Provide the (x, y) coordinate of the cell's center where the given text is located.  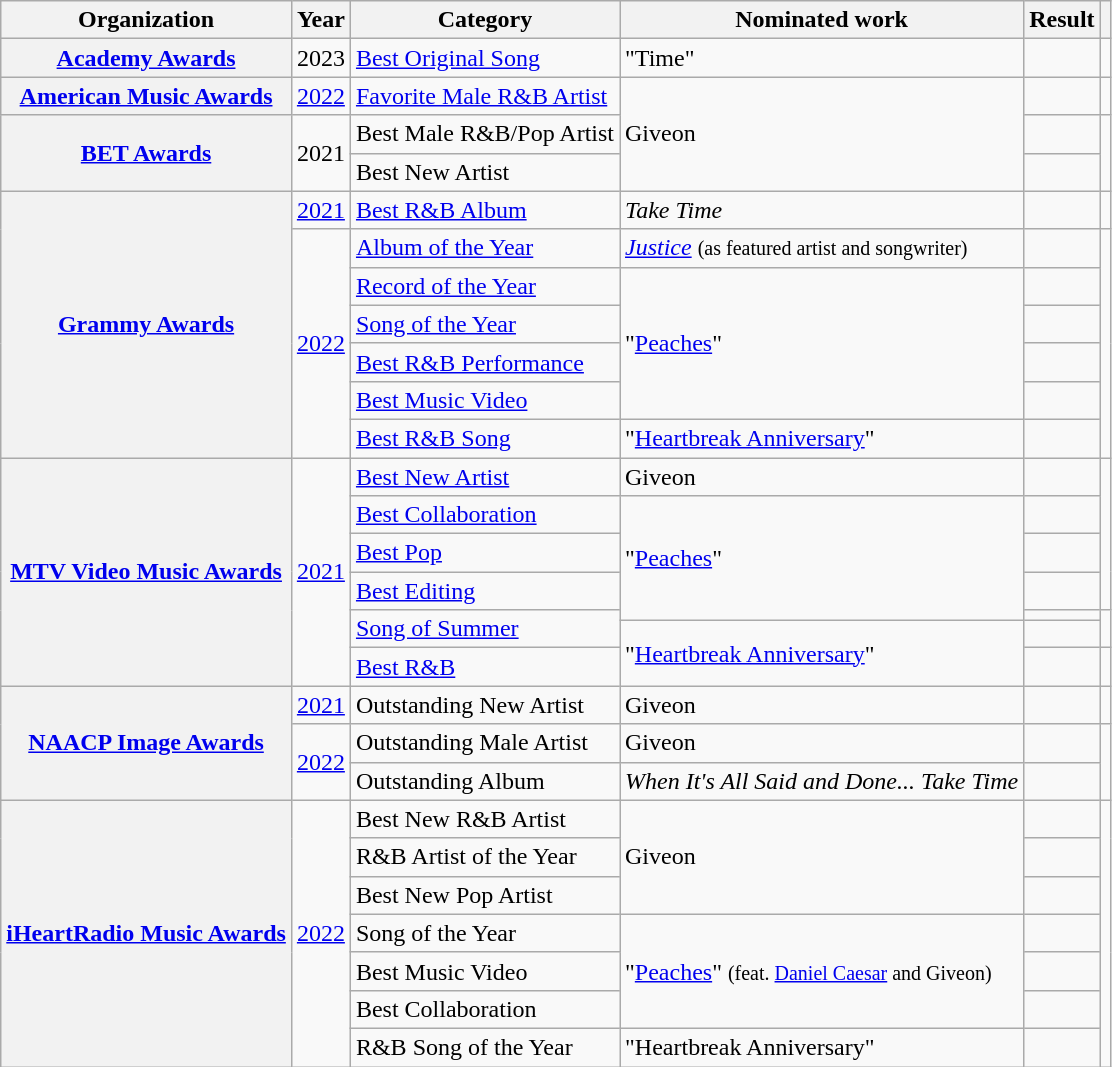
Best Male R&B/Pop Artist (484, 134)
Record of the Year (484, 286)
Best Pop (484, 553)
Best Editing (484, 591)
American Music Awards (146, 96)
Year (320, 20)
Best Original Song (484, 58)
Take Time (822, 210)
Justice (as featured artist and songwriter) (822, 248)
Best New Pop Artist (484, 895)
Academy Awards (146, 58)
2023 (320, 58)
BET Awards (146, 153)
iHeartRadio Music Awards (146, 933)
Organization (146, 20)
"Time" (822, 58)
MTV Video Music Awards (146, 572)
Best R&B Performance (484, 362)
Best R&B (484, 667)
R&B Song of the Year (484, 1047)
Best R&B Album (484, 210)
Nominated work (822, 20)
R&B Artist of the Year (484, 857)
NAACP Image Awards (146, 743)
Best New R&B Artist (484, 819)
Category (484, 20)
Outstanding New Artist (484, 705)
Song of Summer (484, 629)
Grammy Awards (146, 324)
Album of the Year (484, 248)
When It's All Said and Done... Take Time (822, 781)
Outstanding Album (484, 781)
"Peaches" (feat. Daniel Caesar and Giveon) (822, 971)
Best R&B Song (484, 438)
Favorite Male R&B Artist (484, 96)
Result (1062, 20)
Outstanding Male Artist (484, 743)
